Scan for the cell matching the given text and deliver its [X, Y] coordinate at center. 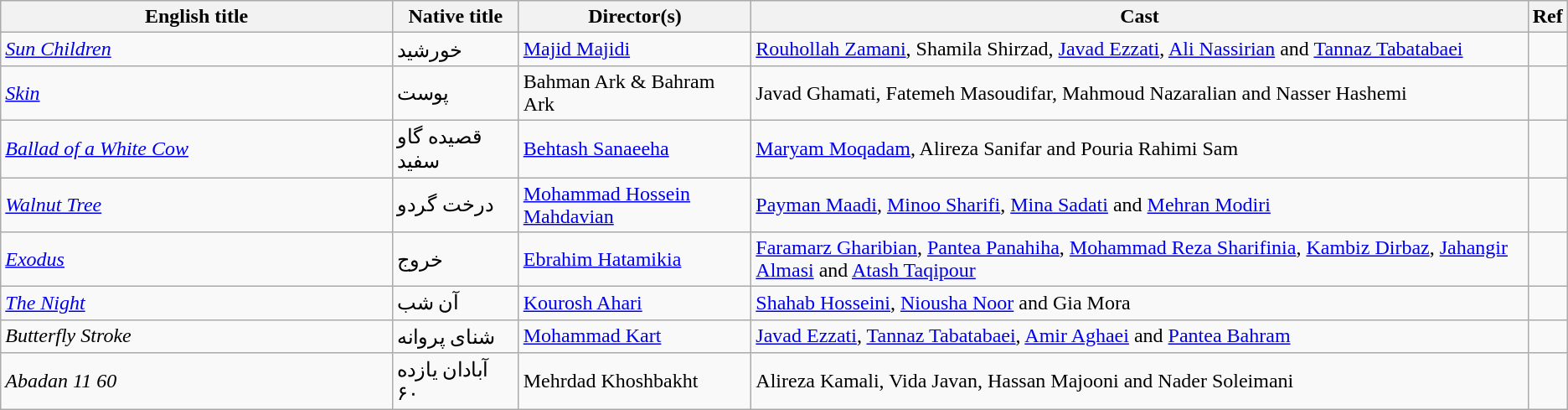
Bahman Ark & Bahram Ark [635, 92]
English title [197, 17]
قصیده گاو سفید [456, 148]
آن شب [456, 304]
Exodus [197, 260]
Javad Ghamati, Fatemeh Masoudifar, Mahmoud Nazaralian and Nasser Hashemi [1139, 92]
Behtash Sanaeeha [635, 148]
Shahab Hosseini, Niousha Noor and Gia Mora [1139, 304]
Kourosh Ahari [635, 304]
آبادان یازده ۶۰ [456, 381]
Javad Ezzati, Tannaz Tabatabaei, Amir Aghaei and Pantea Bahram [1139, 336]
خورشید [456, 49]
Director(s) [635, 17]
Majid Majidi [635, 49]
Mohammad Hossein Mahdavian [635, 205]
Walnut Tree [197, 205]
Skin [197, 92]
پوست [456, 92]
شنای پروانه [456, 336]
Cast [1139, 17]
Payman Maadi, Minoo Sharifi, Mina Sadati and Mehran Modiri [1139, 205]
Ref [1548, 17]
Sun Children [197, 49]
Faramarz Gharibian, Pantea Panahiha, Mohammad Reza Sharifinia, Kambiz Dirbaz, Jahangir Almasi and Atash Taqipour [1139, 260]
Rouhollah Zamani, Shamila Shirzad, Javad Ezzati, Ali Nassirian and Tannaz Tabatabaei [1139, 49]
Alireza Kamali, Vida Javan, Hassan Majooni and Nader Soleimani [1139, 381]
Ebrahim Hatamikia [635, 260]
درخت گردو [456, 205]
Native title [456, 17]
Abadan 11 60 [197, 381]
Mohammad Kart [635, 336]
خروج [456, 260]
Mehrdad Khoshbakht [635, 381]
Butterfly Stroke [197, 336]
Ballad of a White Cow [197, 148]
The Night [197, 304]
Maryam Moqadam, Alireza Sanifar and Pouria Rahimi Sam [1139, 148]
